Output the [x, y] coordinate of the center of the cell containing the given text.  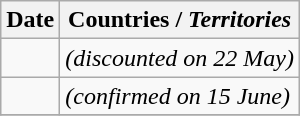
Date [30, 20]
(confirmed on 15 June) [180, 96]
Countries / Territories [180, 20]
(discounted on 22 May) [180, 58]
